Identify which cell holds the provided text, then report its (X, Y) central coordinate. 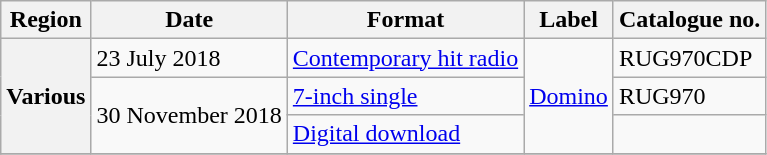
RUG970CDP (689, 58)
23 July 2018 (189, 58)
Catalogue no. (689, 20)
Domino (569, 96)
Contemporary hit radio (405, 58)
Digital download (405, 134)
Label (569, 20)
Region (46, 20)
Format (405, 20)
RUG970 (689, 96)
Date (189, 20)
30 November 2018 (189, 115)
Various (46, 96)
7-inch single (405, 96)
